Output the [x, y] coordinate of the center of the cell containing the given text.  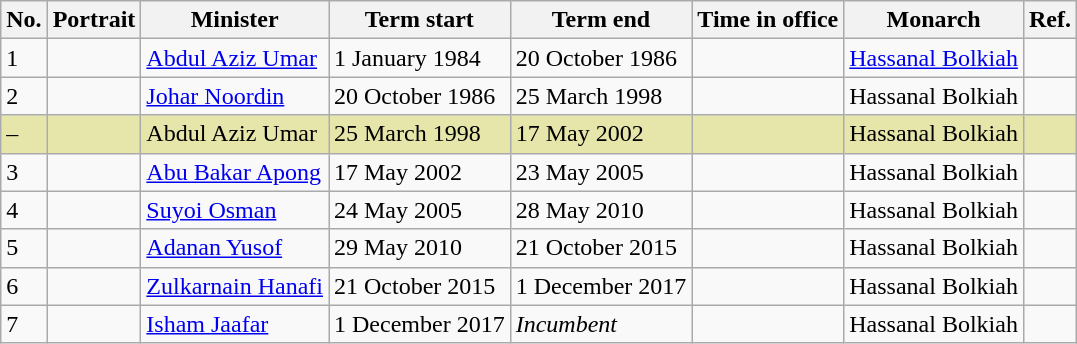
Ref. [1050, 20]
4 [24, 210]
5 [24, 248]
Isham Jaafar [235, 324]
Johar Noordin [235, 96]
2 [24, 96]
Abu Bakar Apong [235, 172]
29 May 2010 [419, 248]
Term end [601, 20]
Minister [235, 20]
23 May 2005 [601, 172]
1 January 1984 [419, 58]
24 May 2005 [419, 210]
6 [24, 286]
No. [24, 20]
3 [24, 172]
7 [24, 324]
28 May 2010 [601, 210]
– [24, 134]
Monarch [934, 20]
Suyoi Osman [235, 210]
Time in office [768, 20]
Term start [419, 20]
Incumbent [601, 324]
Adanan Yusof [235, 248]
Zulkarnain Hanafi [235, 286]
Portrait [94, 20]
1 [24, 58]
